Locate the cell with the specified text and output its (X, Y) center coordinate. 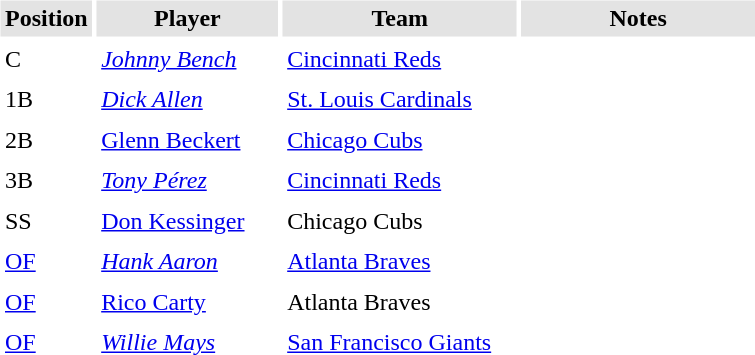
Johnny Bench (188, 59)
2B (46, 140)
Hank Aaron (188, 262)
1B (46, 100)
C (46, 59)
Tony Pérez (188, 180)
Team (400, 18)
SS (46, 221)
3B (46, 180)
Rico Carty (188, 302)
Position (46, 18)
Notes (638, 18)
Player (188, 18)
St. Louis Cardinals (400, 100)
Don Kessinger (188, 221)
Glenn Beckert (188, 140)
Dick Allen (188, 100)
